Search for the cell housing the specified text and yield its (x, y) center coordinate. 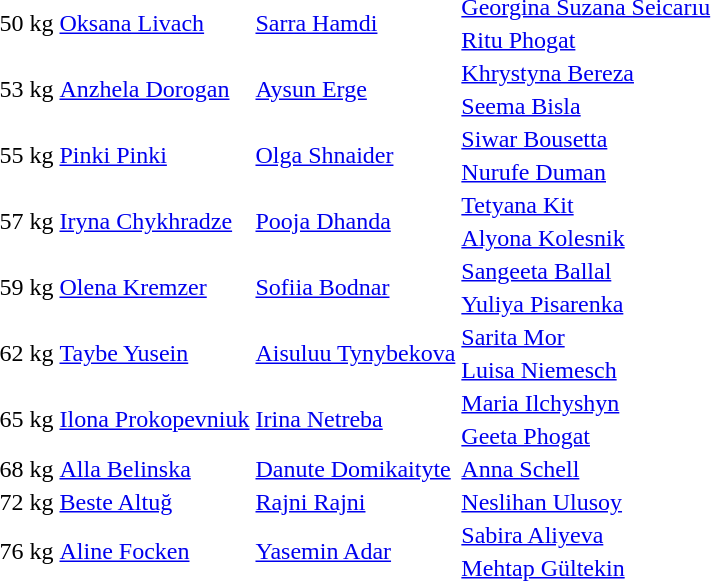
Beste Altuğ (154, 502)
Pooja Dhanda (356, 222)
Rajni Rajni (356, 502)
Taybe Yusein (154, 354)
Olga Shnaider (356, 156)
Iryna Chykhradze (154, 222)
Aysun Erge (356, 90)
Ilona Prokopevniuk (154, 420)
Pinki Pinki (154, 156)
Danute Domikaityte (356, 469)
Irina Netreba (356, 420)
Anzhela Dorogan (154, 90)
Olena Kremzer (154, 288)
Alla Belinska (154, 469)
Sofiia Bodnar (356, 288)
Aisuluu Tynybekova (356, 354)
